Search for the cell housing the specified text and yield its (X, Y) center coordinate. 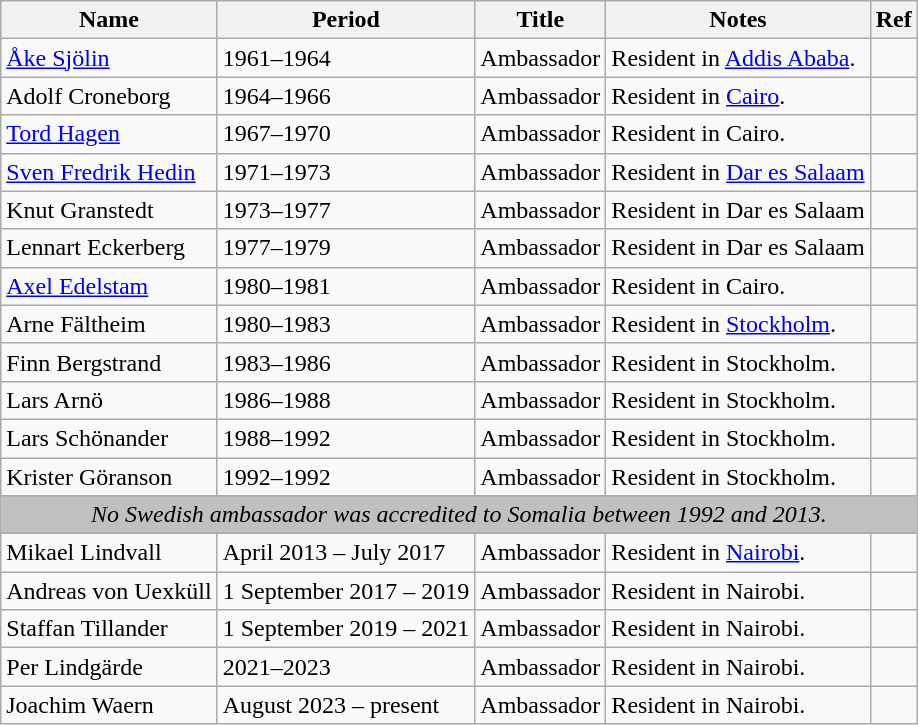
Ref (894, 20)
Resident in Addis Ababa. (738, 58)
1973–1977 (346, 210)
Axel Edelstam (109, 286)
April 2013 – July 2017 (346, 553)
1983–1986 (346, 362)
Notes (738, 20)
Period (346, 20)
Krister Göranson (109, 477)
Per Lindgärde (109, 667)
No Swedish ambassador was accredited to Somalia between 1992 and 2013. (459, 515)
1967–1970 (346, 134)
Arne Fältheim (109, 324)
Staffan Tillander (109, 629)
1 September 2019 – 2021 (346, 629)
1977–1979 (346, 248)
Knut Granstedt (109, 210)
1986–1988 (346, 400)
2021–2023 (346, 667)
1 September 2017 – 2019 (346, 591)
Name (109, 20)
1964–1966 (346, 96)
1992–1992 (346, 477)
Adolf Croneborg (109, 96)
Title (540, 20)
Joachim Waern (109, 705)
1980–1981 (346, 286)
1980–1983 (346, 324)
1971–1973 (346, 172)
1988–1992 (346, 438)
Tord Hagen (109, 134)
1961–1964 (346, 58)
Lennart Eckerberg (109, 248)
Mikael Lindvall (109, 553)
Andreas von Uexküll (109, 591)
Lars Schönander (109, 438)
Finn Bergstrand (109, 362)
Sven Fredrik Hedin (109, 172)
Åke Sjölin (109, 58)
Lars Arnö (109, 400)
August 2023 – present (346, 705)
